Find where the given text appears and provide that cell's center as (x, y) coordinate. 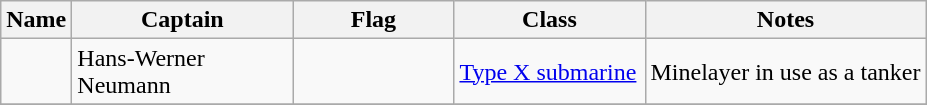
Notes (786, 20)
Name (36, 20)
Class (550, 20)
Hans-Werner Neumann (182, 72)
Captain (182, 20)
Flag (374, 20)
Type X submarine (550, 72)
Minelayer in use as a tanker (786, 72)
